Pinpoint the cell where the given text exists, returning its (X, Y) midpoint coordinate. 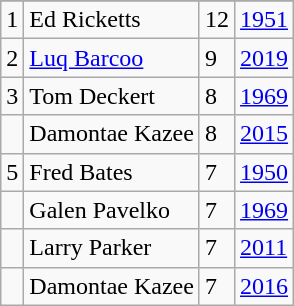
5 (12, 172)
2016 (264, 286)
Larry Parker (112, 248)
Tom Deckert (112, 96)
12 (216, 20)
2019 (264, 58)
2011 (264, 248)
1951 (264, 20)
Fred Bates (112, 172)
1 (12, 20)
Galen Pavelko (112, 210)
2015 (264, 134)
1950 (264, 172)
Ed Ricketts (112, 20)
2 (12, 58)
3 (12, 96)
Luq Barcoo (112, 58)
9 (216, 58)
